From the cell containing the given text, extract its center point as [X, Y] coordinate. 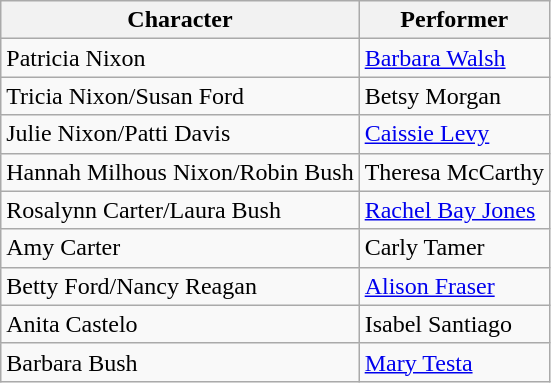
Carly Tamer [454, 248]
Anita Castelo [180, 324]
Barbara Walsh [454, 58]
Isabel Santiago [454, 324]
Performer [454, 20]
Theresa McCarthy [454, 172]
Amy Carter [180, 248]
Betty Ford/Nancy Reagan [180, 286]
Barbara Bush [180, 362]
Caissie Levy [454, 134]
Tricia Nixon/Susan Ford [180, 96]
Betsy Morgan [454, 96]
Mary Testa [454, 362]
Hannah Milhous Nixon/Robin Bush [180, 172]
Patricia Nixon [180, 58]
Rosalynn Carter/Laura Bush [180, 210]
Rachel Bay Jones [454, 210]
Julie Nixon/Patti Davis [180, 134]
Character [180, 20]
Alison Fraser [454, 286]
